Detect which cell encompasses the target text, then output its (x, y) center coordinate. 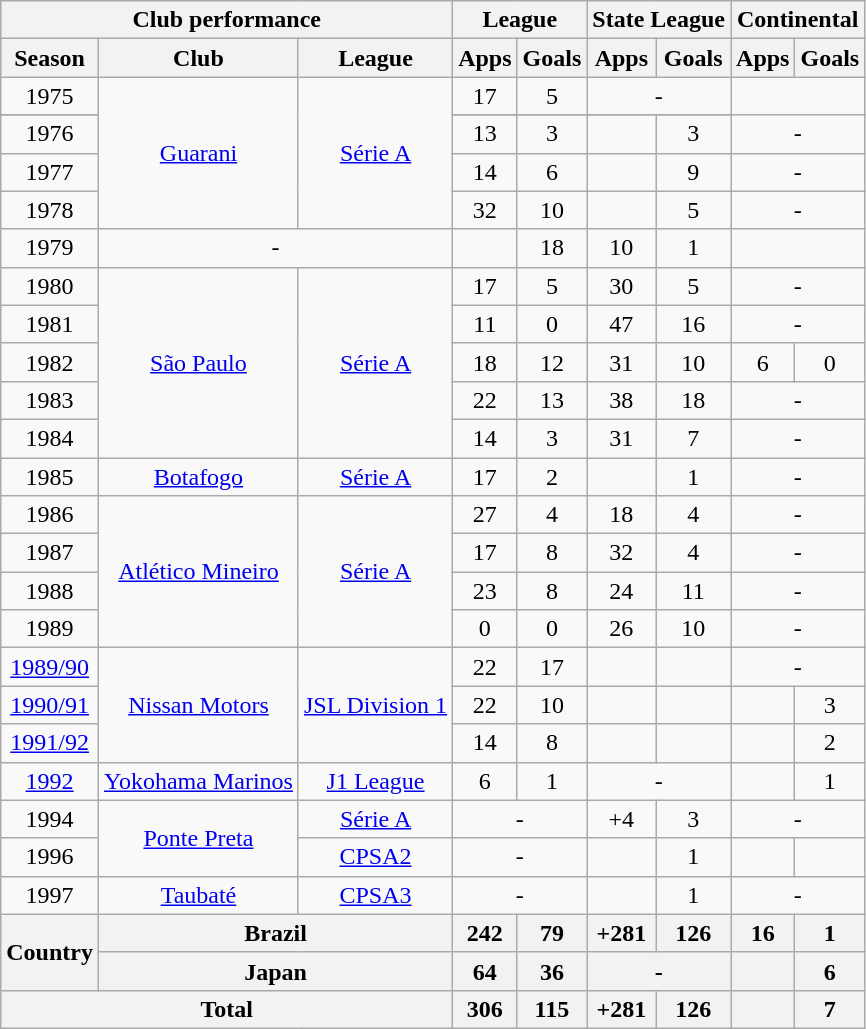
1996 (50, 857)
115 (552, 1009)
9 (694, 172)
242 (485, 933)
1991/92 (50, 743)
1988 (50, 591)
Taubaté (198, 895)
64 (485, 971)
Japan (275, 971)
1978 (50, 210)
J1 League (375, 781)
Season (50, 58)
São Paulo (198, 362)
1989 (50, 629)
306 (485, 1009)
27 (485, 515)
Brazil (275, 933)
1990/91 (50, 705)
1992 (50, 781)
Club (198, 58)
1982 (50, 362)
1981 (50, 324)
79 (552, 933)
1989/90 (50, 667)
1984 (50, 438)
1985 (50, 477)
1975 (50, 96)
Botafogo (198, 477)
Ponte Preta (198, 838)
36 (552, 971)
Total (227, 1009)
1987 (50, 553)
12 (552, 362)
1983 (50, 400)
JSL Division 1 (375, 705)
Country (50, 952)
1977 (50, 172)
CPSA2 (375, 857)
1994 (50, 819)
1997 (50, 895)
1976 (50, 134)
Guarani (198, 153)
1980 (50, 286)
Continental (798, 20)
Atlético Mineiro (198, 572)
26 (622, 629)
24 (622, 591)
Nissan Motors (198, 705)
+4 (622, 819)
38 (622, 400)
47 (622, 324)
CPSA3 (375, 895)
23 (485, 591)
1986 (50, 515)
Yokohama Marinos (198, 781)
Club performance (227, 20)
State League (659, 20)
1979 (50, 248)
30 (622, 286)
